Return the (X, Y) coordinate for the center point of the cell that contains the specified text.  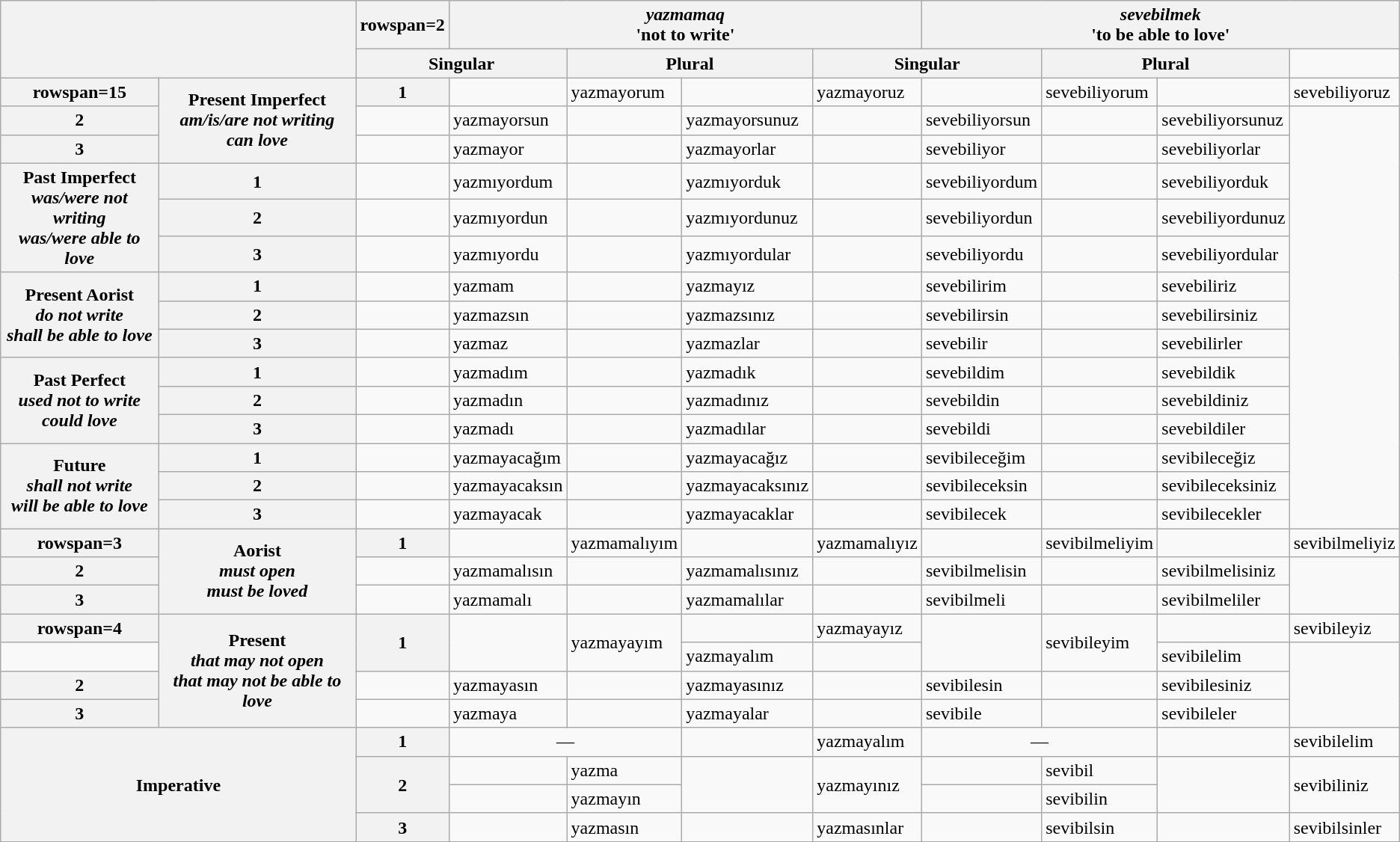
sevebildin (981, 400)
sevebiliyordum (981, 181)
sevibilmeli (981, 600)
sevibilmeliyiz (1345, 543)
yazmayız (748, 286)
yazmayayım (624, 642)
Aoristmust openmust be loved (257, 571)
sevibilsin (1099, 827)
yazmayacağız (748, 457)
yazmazlar (748, 343)
yazmayorsunuz (748, 120)
yazmadım (508, 372)
yazmayacak (508, 514)
yazmayın (624, 799)
sevebiliyorsunuz (1224, 120)
yazmasınlar (868, 827)
sevebiliyoruz (1345, 92)
yazmamalıyız (868, 543)
yazmıyordunuz (748, 218)
sevebildim (981, 372)
yazmazsınız (748, 315)
sevibileyiz (1345, 628)
sevebiliyorduk (1224, 181)
sevibilmeliler (1224, 600)
yazmayasın (508, 685)
sevebilmek'to be able to love' (1161, 25)
yazmadık (748, 372)
sevibilin (1099, 799)
yazmayacaksın (508, 486)
yazmıyorduk (748, 181)
yazmamalıyım (624, 543)
yazmazsın (508, 315)
sevebiliyordun (981, 218)
sevebilirler (1224, 343)
sevibileceksiniz (1224, 486)
Present Imperfectam/is/are not writingcan love (257, 120)
sevibileceğim (981, 457)
yazmayorlar (748, 149)
yazmasın (624, 827)
yazmayasınız (748, 685)
yazmamalılar (748, 600)
yazmayoruz (868, 92)
sevibileceksin (981, 486)
sevebiliyorum (1099, 92)
yazmayorsun (508, 120)
yazma (624, 770)
sevibilmelisiniz (1224, 571)
sevebilirsin (981, 315)
yazmadılar (748, 428)
Futureshall not writewill be able to love (79, 485)
Past Perfectused not to writecould love (79, 400)
sevebilirsiniz (1224, 315)
yazmayayız (868, 628)
rowspan=4 (79, 628)
yazmıyordum (508, 181)
sevebildik (1224, 372)
sevebiliyorlar (1224, 149)
yazmamalısınız (748, 571)
yazmıyordular (748, 254)
yazmıyordun (508, 218)
rowspan=3 (79, 543)
yazmamalısın (508, 571)
sevibileyim (1099, 642)
yazmaya (508, 713)
sevebildi (981, 428)
yazmamalı (508, 600)
sevebiliyordu (981, 254)
sevibilsinler (1345, 827)
rowspan=2 (402, 25)
yazmamaq'not to write' (685, 25)
sevebiliyordular (1224, 254)
Past Imperfectwas/were not writingwas/were able to love (79, 218)
yazmayacaklar (748, 514)
yazmaz (508, 343)
sevebilir (981, 343)
sevebildiniz (1224, 400)
Presentthat may not openthat may not be able to love (257, 671)
sevibileler (1224, 713)
yazmayacaksınız (748, 486)
sevibileceğiz (1224, 457)
sevebiliyordunuz (1224, 218)
yazmadı (508, 428)
yazmıyordu (508, 254)
yazmayalar (748, 713)
sevibilesiniz (1224, 685)
sevebilirim (981, 286)
sevibilesin (981, 685)
sevibilecekler (1224, 514)
yazmayorum (624, 92)
sevebiliriz (1224, 286)
yazmam (508, 286)
sevebiliyorsun (981, 120)
Present Aoristdo not writeshall be able to love (79, 315)
sevibil (1099, 770)
yazmadınız (748, 400)
Imperative (178, 784)
sevibilmeliyim (1099, 543)
sevibilmelisin (981, 571)
sevebildiler (1224, 428)
sevibilecek (981, 514)
yazmayınız (868, 784)
sevebiliyor (981, 149)
sevibiliniz (1345, 784)
yazmadın (508, 400)
yazmayor (508, 149)
sevibile (981, 713)
rowspan=15 (79, 92)
yazmayacağım (508, 457)
